Capture the cell that displays the provided text and extract its [x, y] central coordinate. 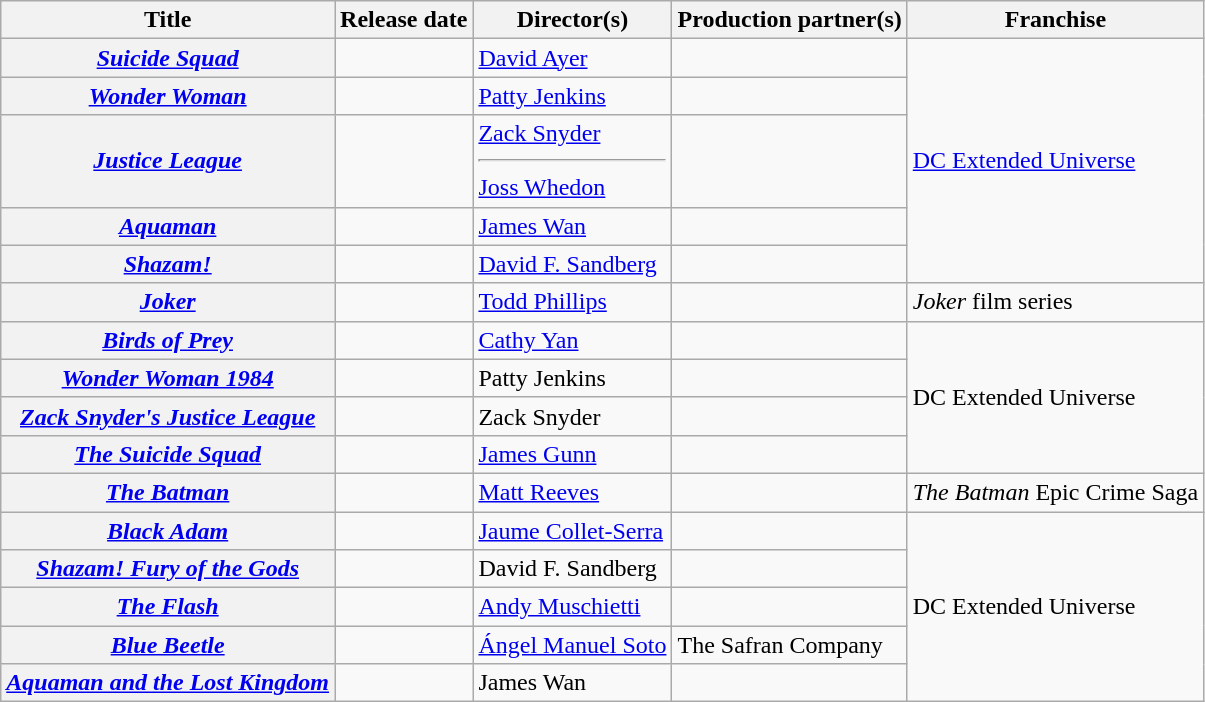
The Flash [168, 607]
Todd Phillips [572, 302]
Joker film series [1055, 302]
Black Adam [168, 531]
Birds of Prey [168, 340]
Matt Reeves [572, 492]
Production partner(s) [790, 20]
The Safran Company [790, 645]
Andy Muschietti [572, 607]
James Gunn [572, 454]
David Ayer [572, 58]
Suicide Squad [168, 58]
Director(s) [572, 20]
The Suicide Squad [168, 454]
Blue Beetle [168, 645]
Release date [404, 20]
Shazam! Fury of the Gods [168, 569]
The Batman [168, 492]
Zack Snyder [572, 416]
Aquaman [168, 226]
Joker [168, 302]
Wonder Woman 1984 [168, 378]
Justice League [168, 161]
Zack Snyder's Justice League [168, 416]
Ángel Manuel Soto [572, 645]
Zack SnyderJoss Whedon [572, 161]
Cathy Yan [572, 340]
Shazam! [168, 264]
Franchise [1055, 20]
Wonder Woman [168, 96]
The Batman Epic Crime Saga [1055, 492]
Aquaman and the Lost Kingdom [168, 683]
Jaume Collet-Serra [572, 531]
Title [168, 20]
